Search for the cell housing the specified text and yield its [X, Y] center coordinate. 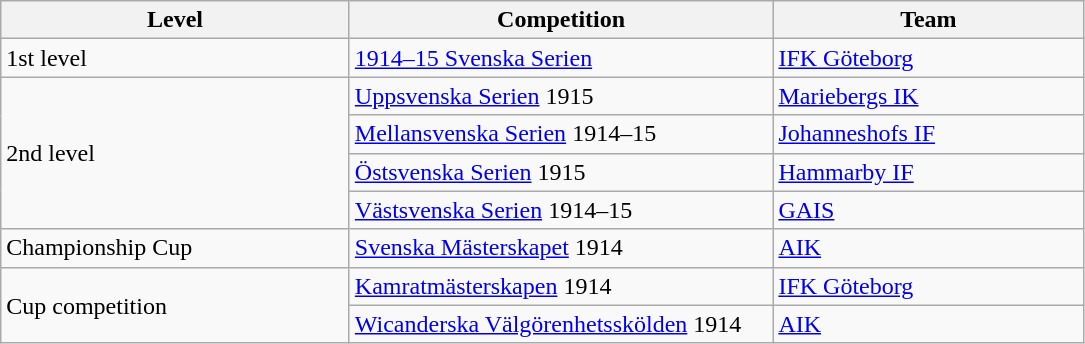
Mariebergs IK [928, 96]
2nd level [176, 153]
Cup competition [176, 305]
Uppsvenska Serien 1915 [561, 96]
Competition [561, 20]
Wicanderska Välgörenhetsskölden 1914 [561, 324]
Västsvenska Serien 1914–15 [561, 210]
GAIS [928, 210]
Mellansvenska Serien 1914–15 [561, 134]
Team [928, 20]
1914–15 Svenska Serien [561, 58]
Svenska Mästerskapet 1914 [561, 248]
Championship Cup [176, 248]
Level [176, 20]
Johanneshofs IF [928, 134]
Kamratmästerskapen 1914 [561, 286]
Östsvenska Serien 1915 [561, 172]
Hammarby IF [928, 172]
1st level [176, 58]
